Pinpoint the cell where the given text exists, returning its [X, Y] midpoint coordinate. 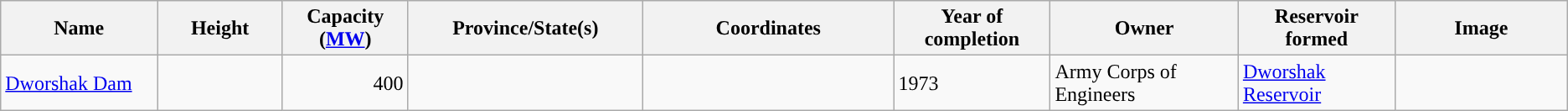
Province/State(s) [526, 29]
Height [220, 29]
Name [79, 29]
Capacity (MW) [345, 29]
Dworshak Reservoir [1317, 82]
Year of completion [972, 29]
400 [345, 82]
Dworshak Dam [79, 82]
Coordinates [769, 29]
Image [1481, 29]
Owner [1144, 29]
Army Corps of Engineers [1144, 82]
1973 [972, 82]
Reservoir formed [1317, 29]
